Capture the cell that displays the provided text and extract its (x, y) central coordinate. 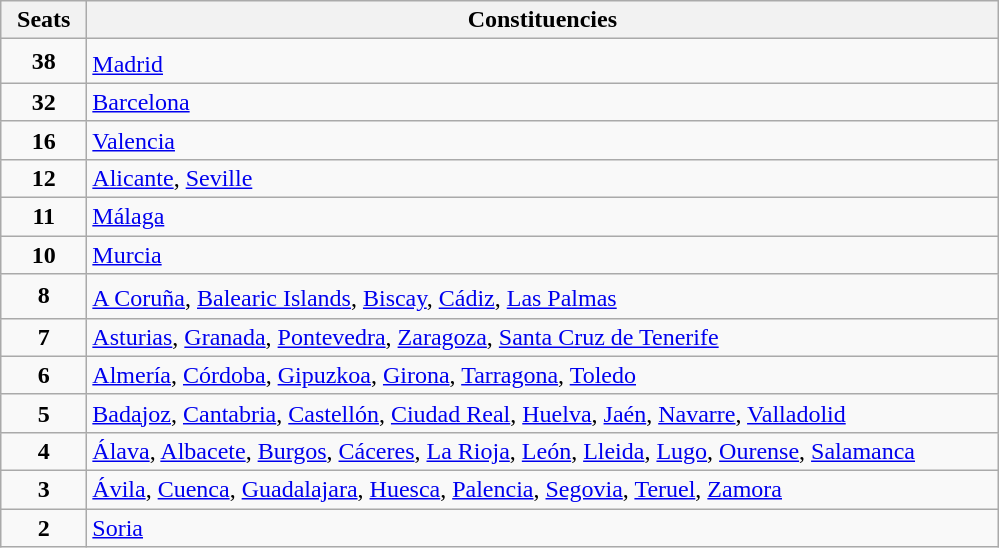
Álava, Albacete, Burgos, Cáceres, La Rioja, León, Lleida, Lugo, Ourense, Salamanca (542, 451)
10 (44, 255)
Barcelona (542, 102)
Soria (542, 528)
Málaga (542, 217)
Constituencies (542, 20)
Seats (44, 20)
5 (44, 413)
38 (44, 62)
Madrid (542, 62)
Ávila, Cuenca, Guadalajara, Huesca, Palencia, Segovia, Teruel, Zamora (542, 489)
16 (44, 140)
Alicante, Seville (542, 178)
32 (44, 102)
Valencia (542, 140)
11 (44, 217)
6 (44, 375)
2 (44, 528)
8 (44, 296)
A Coruña, Balearic Islands, Biscay, Cádiz, Las Palmas (542, 296)
7 (44, 337)
Murcia (542, 255)
Badajoz, Cantabria, Castellón, Ciudad Real, Huelva, Jaén, Navarre, Valladolid (542, 413)
Almería, Córdoba, Gipuzkoa, Girona, Tarragona, Toledo (542, 375)
4 (44, 451)
3 (44, 489)
Asturias, Granada, Pontevedra, Zaragoza, Santa Cruz de Tenerife (542, 337)
12 (44, 178)
